Output the (X, Y) coordinate of the center of the cell containing the given text.  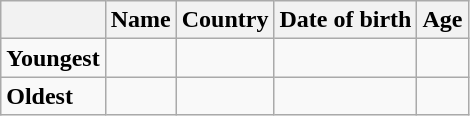
Name (140, 20)
Age (442, 20)
Youngest (53, 58)
Oldest (53, 96)
Date of birth (346, 20)
Country (225, 20)
